From the cell containing the given text, extract its center point as (x, y) coordinate. 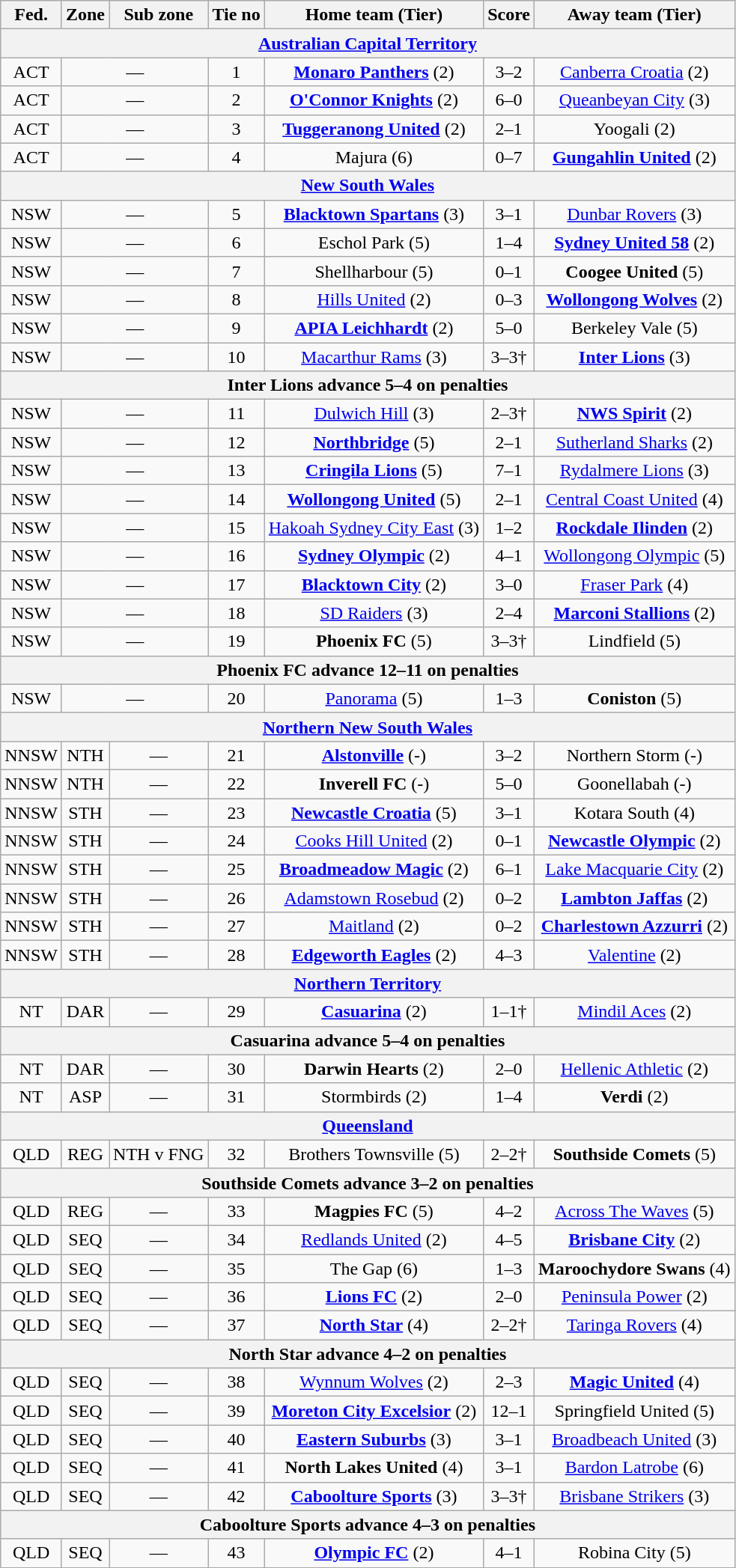
Taringa Rovers (4) (635, 1326)
37 (237, 1326)
33 (237, 1211)
12 (237, 442)
Caboolture Sports advance 4–3 on penalties (368, 1525)
Eschol Park (5) (374, 242)
6–1 (509, 870)
Lake Macquarie City (2) (635, 870)
NWS Spirit (2) (635, 414)
Blacktown City (2) (374, 585)
Queanbeyan City (3) (635, 100)
25 (237, 870)
Sub zone (159, 15)
North Star advance 4–2 on penalties (368, 1354)
8 (237, 299)
Away team (Tier) (635, 15)
Coogee United (5) (635, 271)
Queensland (368, 1126)
Dunbar Rovers (3) (635, 214)
24 (237, 841)
12–1 (509, 1411)
7 (237, 271)
Mindil Aces (2) (635, 1012)
Sydney Olympic (2) (374, 556)
Phoenix FC advance 12–11 on penalties (368, 670)
North Lakes United (4) (374, 1468)
13 (237, 471)
Moreton City Excelsior (2) (374, 1411)
Wynnum Wolves (2) (374, 1382)
39 (237, 1411)
42 (237, 1496)
Sutherland Sharks (2) (635, 442)
Canberra Croatia (2) (635, 72)
Fraser Park (4) (635, 585)
0–3 (509, 299)
Casuarina advance 5–4 on penalties (368, 1040)
NTH v FNG (159, 1154)
Macarthur Rams (3) (374, 357)
36 (237, 1297)
Panorama (5) (374, 698)
O'Connor Knights (2) (374, 100)
Dulwich Hill (3) (374, 414)
Cringila Lions (5) (374, 471)
Northern Territory (368, 983)
29 (237, 1012)
2 (237, 100)
14 (237, 499)
19 (237, 641)
Springfield United (5) (635, 1411)
Northern Storm (-) (635, 755)
11 (237, 414)
Northern New South Wales (368, 727)
Berkeley Vale (5) (635, 328)
27 (237, 927)
Kotara South (4) (635, 812)
28 (237, 955)
Hellenic Athletic (2) (635, 1069)
3 (237, 129)
Zone (85, 15)
Newcastle Croatia (5) (374, 812)
Stormbirds (2) (374, 1097)
32 (237, 1154)
1–1† (509, 1012)
20 (237, 698)
Across The Waves (5) (635, 1211)
Casuarina (2) (374, 1012)
9 (237, 328)
Home team (Tier) (374, 15)
5 (237, 214)
2–3 (509, 1382)
22 (237, 784)
40 (237, 1439)
4–3 (509, 955)
Lions FC (2) (374, 1297)
Blacktown Spartans (3) (374, 214)
Inverell FC (-) (374, 784)
1 (237, 72)
30 (237, 1069)
SD Raiders (3) (374, 613)
4–5 (509, 1239)
Australian Capital Territory (368, 43)
Phoenix FC (5) (374, 641)
21 (237, 755)
Darwin Hearts (2) (374, 1069)
Goonellabah (-) (635, 784)
Adamstown Rosebud (2) (374, 898)
26 (237, 898)
1–2 (509, 528)
35 (237, 1269)
Newcastle Olympic (2) (635, 841)
Wollongong Wolves (2) (635, 299)
Sydney United 58 (2) (635, 242)
Brothers Townsville (5) (374, 1154)
6–0 (509, 100)
43 (237, 1553)
APIA Leichhardt (2) (374, 328)
New South Wales (368, 186)
ASP (85, 1097)
Redlands United (2) (374, 1239)
Hakoah Sydney City East (3) (374, 528)
Southside Comets (5) (635, 1154)
Rydalmere Lions (3) (635, 471)
Broadmeadow Magic (2) (374, 870)
Robina City (5) (635, 1553)
Southside Comets advance 3–2 on penalties (368, 1183)
Tuggeranong United (2) (374, 129)
Caboolture Sports (3) (374, 1496)
15 (237, 528)
6 (237, 242)
Maroochydore Swans (4) (635, 1269)
The Gap (6) (374, 1269)
Marconi Stallions (2) (635, 613)
Yoogali (2) (635, 129)
Charlestown Azzurri (2) (635, 927)
Edgeworth Eagles (2) (374, 955)
Peninsula Power (2) (635, 1297)
Cooks Hill United (2) (374, 841)
Broadbeach United (3) (635, 1439)
Alstonville (-) (374, 755)
Northbridge (5) (374, 442)
Monaro Panthers (2) (374, 72)
41 (237, 1468)
Lambton Jaffas (2) (635, 898)
Magpies FC (5) (374, 1211)
Majura (6) (374, 157)
2–3† (509, 414)
16 (237, 556)
Gungahlin United (2) (635, 157)
0–7 (509, 157)
23 (237, 812)
Magic United (4) (635, 1382)
Inter Lions (3) (635, 357)
Olympic FC (2) (374, 1553)
Brisbane City (2) (635, 1239)
Score (509, 15)
Verdi (2) (635, 1097)
Wollongong Olympic (5) (635, 556)
North Star (4) (374, 1326)
10 (237, 357)
4 (237, 157)
34 (237, 1239)
Valentine (2) (635, 955)
Central Coast United (4) (635, 499)
18 (237, 613)
2–4 (509, 613)
Coniston (5) (635, 698)
Fed. (31, 15)
Shellharbour (5) (374, 271)
Tie no (237, 15)
Lindfield (5) (635, 641)
38 (237, 1382)
Maitland (2) (374, 927)
17 (237, 585)
4–2 (509, 1211)
Inter Lions advance 5–4 on penalties (368, 385)
Bardon Latrobe (6) (635, 1468)
7–1 (509, 471)
Eastern Suburbs (3) (374, 1439)
Brisbane Strikers (3) (635, 1496)
Hills United (2) (374, 299)
Rockdale Ilinden (2) (635, 528)
31 (237, 1097)
Wollongong United (5) (374, 499)
3–0 (509, 585)
